Provide the [x, y] coordinate of the cell's center where the given text is located.  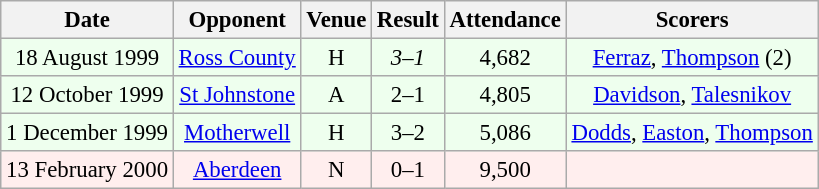
Ferraz, Thompson (2) [692, 58]
Attendance [505, 20]
0–1 [408, 170]
5,086 [505, 133]
St Johnstone [237, 95]
Aberdeen [237, 170]
2–1 [408, 95]
Result [408, 20]
Davidson, Talesnikov [692, 95]
Motherwell [237, 133]
Venue [336, 20]
1 December 1999 [88, 133]
12 October 1999 [88, 95]
4,805 [505, 95]
Opponent [237, 20]
Date [88, 20]
A [336, 95]
Dodds, Easton, Thompson [692, 133]
3–2 [408, 133]
Ross County [237, 58]
Scorers [692, 20]
13 February 2000 [88, 170]
9,500 [505, 170]
4,682 [505, 58]
3–1 [408, 58]
N [336, 170]
18 August 1999 [88, 58]
